For the text-containing cell, return its midpoint in [x, y] coordinate format. 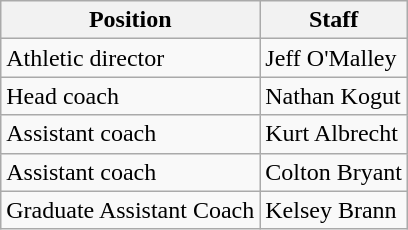
Kurt Albrecht [334, 134]
Nathan Kogut [334, 96]
Graduate Assistant Coach [130, 210]
Kelsey Brann [334, 210]
Staff [334, 20]
Colton Bryant [334, 172]
Jeff O'Malley [334, 58]
Position [130, 20]
Head coach [130, 96]
Athletic director [130, 58]
